Provide the [X, Y] coordinate of the cell's center where the given text is located.  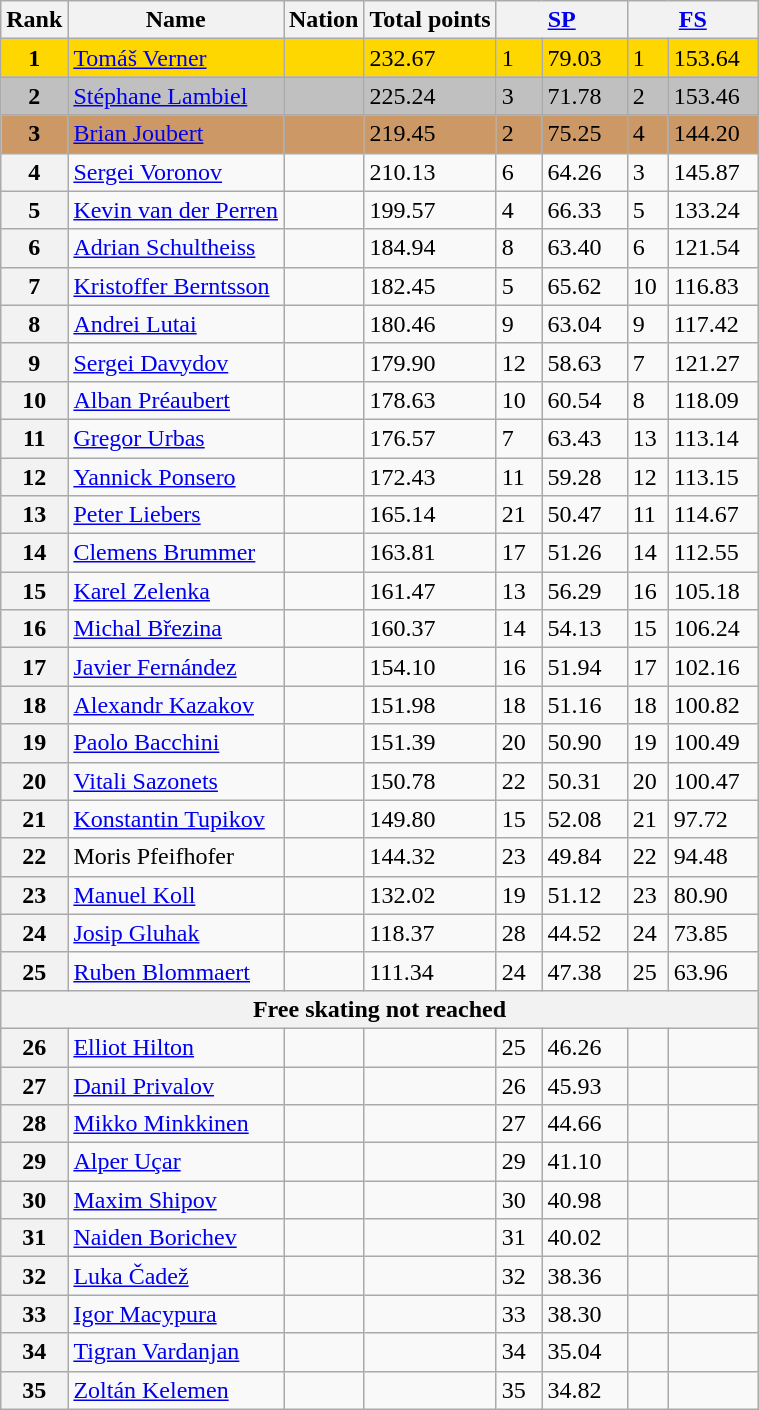
SP [562, 20]
73.85 [713, 933]
Naiden Borichev [176, 1238]
97.72 [713, 819]
145.87 [713, 172]
113.14 [713, 438]
225.24 [430, 96]
Javier Fernández [176, 667]
176.57 [430, 438]
Michal Březina [176, 629]
79.03 [584, 58]
Vitali Sazonets [176, 781]
165.14 [430, 515]
Josip Gluhak [176, 933]
51.26 [584, 553]
102.16 [713, 667]
Manuel Koll [176, 895]
56.29 [584, 591]
116.83 [713, 286]
Tomáš Verner [176, 58]
Total points [430, 20]
71.78 [584, 96]
112.55 [713, 553]
FS [692, 20]
113.15 [713, 477]
Tigran Vardanjan [176, 1352]
132.02 [430, 895]
118.09 [713, 400]
Rank [34, 20]
219.45 [430, 134]
100.49 [713, 743]
Stéphane Lambiel [176, 96]
Alper Uçar [176, 1162]
Clemens Brummer [176, 553]
49.84 [584, 857]
Yannick Ponsero [176, 477]
Maxim Shipov [176, 1200]
Free skating not reached [380, 1009]
Andrei Lutai [176, 324]
Moris Pfeifhofer [176, 857]
38.36 [584, 1276]
Ruben Blommaert [176, 971]
180.46 [430, 324]
151.98 [430, 705]
Elliot Hilton [176, 1047]
114.67 [713, 515]
52.08 [584, 819]
121.54 [713, 248]
Sergei Davydov [176, 362]
Adrian Schultheiss [176, 248]
111.34 [430, 971]
121.27 [713, 362]
100.47 [713, 781]
151.39 [430, 743]
163.81 [430, 553]
Zoltán Kelemen [176, 1390]
100.82 [713, 705]
153.64 [713, 58]
144.20 [713, 134]
117.42 [713, 324]
54.13 [584, 629]
Luka Čadež [176, 1276]
40.98 [584, 1200]
Alexandr Kazakov [176, 705]
Peter Liebers [176, 515]
179.90 [430, 362]
Nation [324, 20]
80.90 [713, 895]
149.80 [430, 819]
133.24 [713, 210]
51.12 [584, 895]
153.46 [713, 96]
Mikko Minkkinen [176, 1124]
Konstantin Tupikov [176, 819]
47.38 [584, 971]
232.67 [430, 58]
65.62 [584, 286]
118.37 [430, 933]
41.10 [584, 1162]
94.48 [713, 857]
63.04 [584, 324]
59.28 [584, 477]
Brian Joubert [176, 134]
50.47 [584, 515]
184.94 [430, 248]
Kristoffer Berntsson [176, 286]
63.43 [584, 438]
40.02 [584, 1238]
178.63 [430, 400]
44.52 [584, 933]
58.63 [584, 362]
50.90 [584, 743]
154.10 [430, 667]
199.57 [430, 210]
44.66 [584, 1124]
Name [176, 20]
45.93 [584, 1085]
51.16 [584, 705]
75.25 [584, 134]
46.26 [584, 1047]
105.18 [713, 591]
172.43 [430, 477]
34.82 [584, 1390]
38.30 [584, 1314]
63.96 [713, 971]
Igor Macypura [176, 1314]
150.78 [430, 781]
64.26 [584, 172]
182.45 [430, 286]
Danil Privalov [176, 1085]
160.37 [430, 629]
35.04 [584, 1352]
144.32 [430, 857]
60.54 [584, 400]
161.47 [430, 591]
Sergei Voronov [176, 172]
50.31 [584, 781]
Paolo Bacchini [176, 743]
63.40 [584, 248]
51.94 [584, 667]
Karel Zelenka [176, 591]
Gregor Urbas [176, 438]
Alban Préaubert [176, 400]
Kevin van der Perren [176, 210]
210.13 [430, 172]
106.24 [713, 629]
66.33 [584, 210]
